Search for the cell housing the specified text and yield its (X, Y) center coordinate. 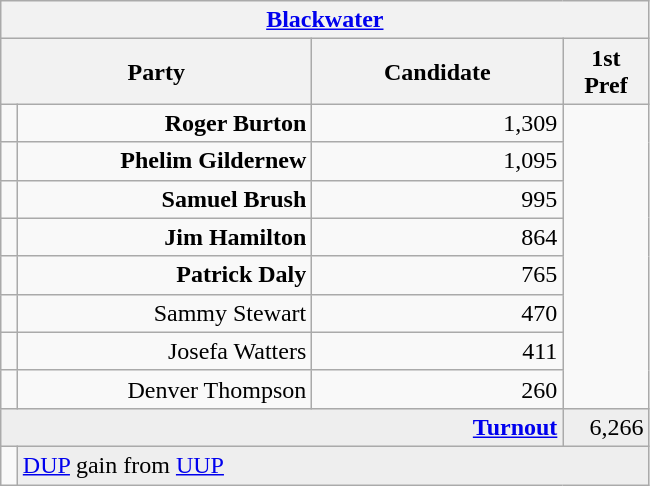
6,266 (606, 427)
Denver Thompson (164, 389)
Party (156, 72)
470 (438, 313)
260 (438, 389)
Roger Burton (164, 123)
DUP gain from UUP (333, 465)
Josefa Watters (164, 351)
1st Pref (606, 72)
864 (438, 237)
Candidate (438, 72)
1,309 (438, 123)
1,095 (438, 161)
995 (438, 199)
Blackwater (325, 20)
Samuel Brush (164, 199)
Jim Hamilton (164, 237)
Sammy Stewart (164, 313)
765 (438, 275)
411 (438, 351)
Patrick Daly (164, 275)
Turnout (282, 427)
Phelim Gildernew (164, 161)
